Detect which cell encompasses the target text, then output its (x, y) center coordinate. 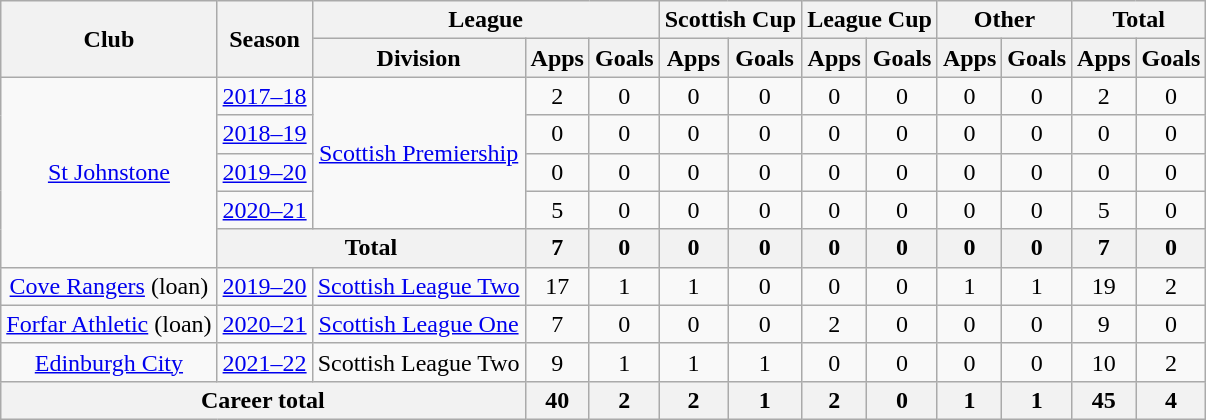
10 (1104, 362)
4 (1171, 400)
Club (109, 39)
Edinburgh City (109, 362)
2021–22 (264, 362)
19 (1104, 286)
Season (264, 39)
Other (1004, 20)
Scottish Premiership (418, 153)
2017–18 (264, 96)
40 (557, 400)
Career total (263, 400)
17 (557, 286)
Division (418, 58)
Forfar Athletic (loan) (109, 324)
League (486, 20)
Cove Rangers (loan) (109, 286)
2018–19 (264, 134)
Scottish League One (418, 324)
League Cup (870, 20)
St Johnstone (109, 172)
Scottish Cup (730, 20)
45 (1104, 400)
